Scan for the cell matching the given text and deliver its (X, Y) coordinate at center. 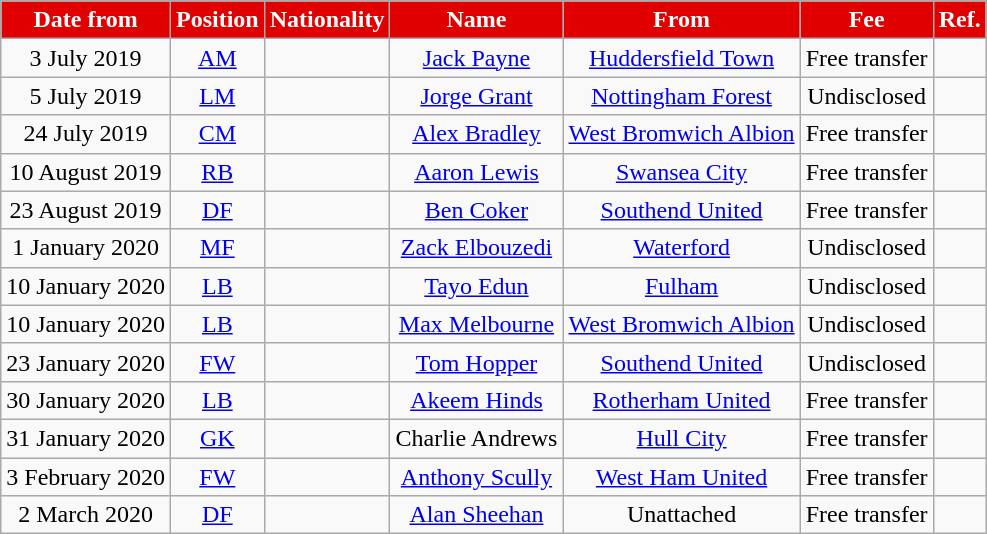
Unattached (682, 515)
Rotherham United (682, 400)
Anthony Scully (476, 477)
Position (217, 20)
Ref. (960, 20)
MF (217, 248)
Hull City (682, 438)
Fulham (682, 286)
Ben Coker (476, 210)
Aaron Lewis (476, 172)
Nationality (327, 20)
Alan Sheehan (476, 515)
Date from (86, 20)
Nottingham Forest (682, 96)
30 January 2020 (86, 400)
Name (476, 20)
Fee (866, 20)
Tom Hopper (476, 362)
Huddersfield Town (682, 58)
Waterford (682, 248)
West Ham United (682, 477)
1 January 2020 (86, 248)
GK (217, 438)
Max Melbourne (476, 324)
5 July 2019 (86, 96)
2 March 2020 (86, 515)
Charlie Andrews (476, 438)
Jack Payne (476, 58)
CM (217, 134)
31 January 2020 (86, 438)
Swansea City (682, 172)
23 January 2020 (86, 362)
3 July 2019 (86, 58)
3 February 2020 (86, 477)
LM (217, 96)
RB (217, 172)
Tayo Edun (476, 286)
10 August 2019 (86, 172)
Akeem Hinds (476, 400)
23 August 2019 (86, 210)
Alex Bradley (476, 134)
From (682, 20)
Zack Elbouzedi (476, 248)
AM (217, 58)
24 July 2019 (86, 134)
Jorge Grant (476, 96)
